Return the [x, y] coordinate for the center point of the cell that contains the specified text.  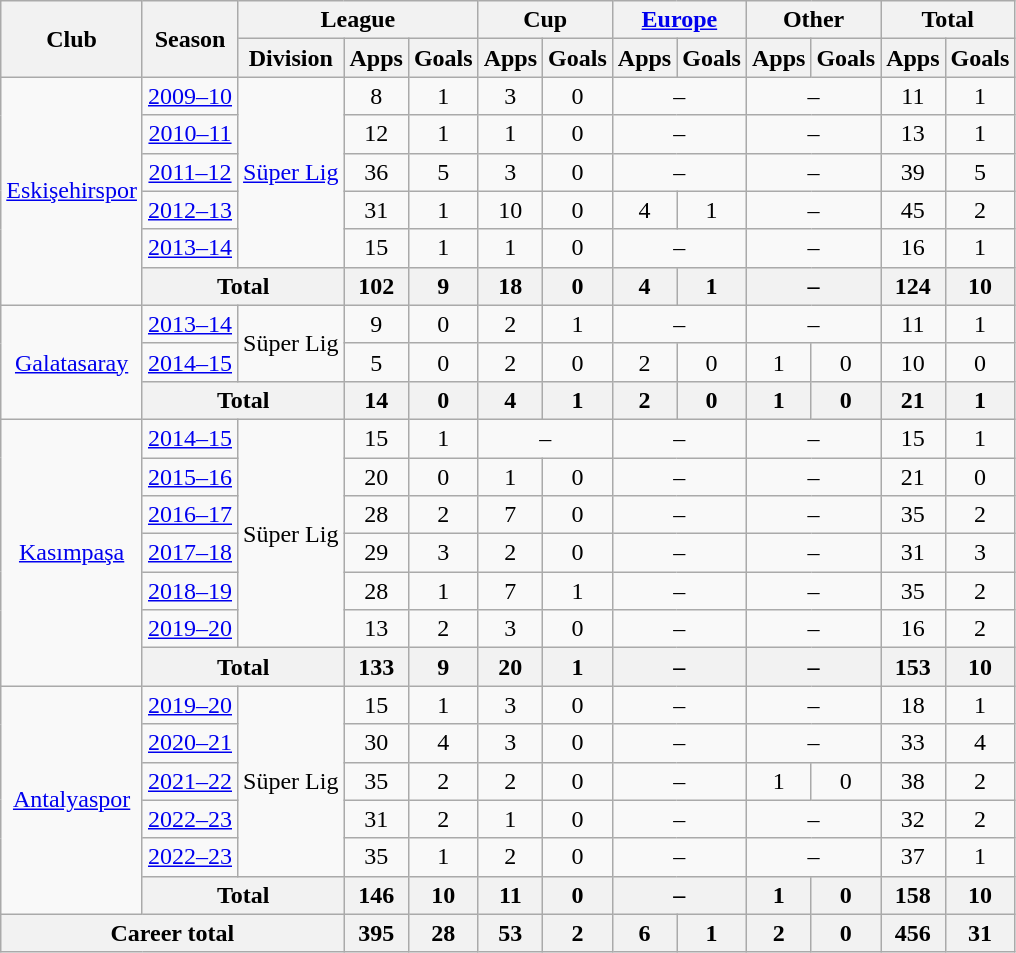
38 [913, 781]
2021–22 [190, 781]
2009–10 [190, 96]
146 [376, 895]
2020–21 [190, 743]
102 [376, 286]
8 [376, 96]
36 [376, 172]
Eskişehirspor [72, 191]
Club [72, 39]
12 [376, 134]
456 [913, 933]
2011–12 [190, 172]
Cup [545, 20]
Antalyaspor [72, 800]
395 [376, 933]
Division [291, 58]
2018–19 [190, 591]
33 [913, 743]
133 [376, 667]
158 [913, 895]
2015–16 [190, 477]
29 [376, 553]
Other [813, 20]
14 [376, 400]
Galatasaray [72, 362]
6 [644, 933]
2017–18 [190, 553]
37 [913, 857]
Kasımpaşa [72, 552]
League [358, 20]
30 [376, 743]
2010–11 [190, 134]
45 [913, 210]
2012–13 [190, 210]
Europe [679, 20]
32 [913, 819]
39 [913, 172]
153 [913, 667]
124 [913, 286]
53 [510, 933]
2016–17 [190, 515]
Career total [172, 933]
Season [190, 39]
